Capture the cell that displays the provided text and extract its (x, y) central coordinate. 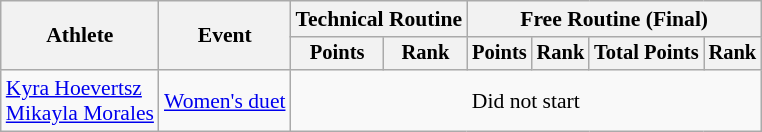
Women's duet (225, 100)
Event (225, 36)
Total Points (646, 54)
Free Routine (Final) (614, 19)
Athlete (80, 36)
Technical Routine (380, 19)
Did not start (526, 100)
Kyra HoevertszMikayla Morales (80, 100)
